Search for the cell housing the specified text and yield its [x, y] center coordinate. 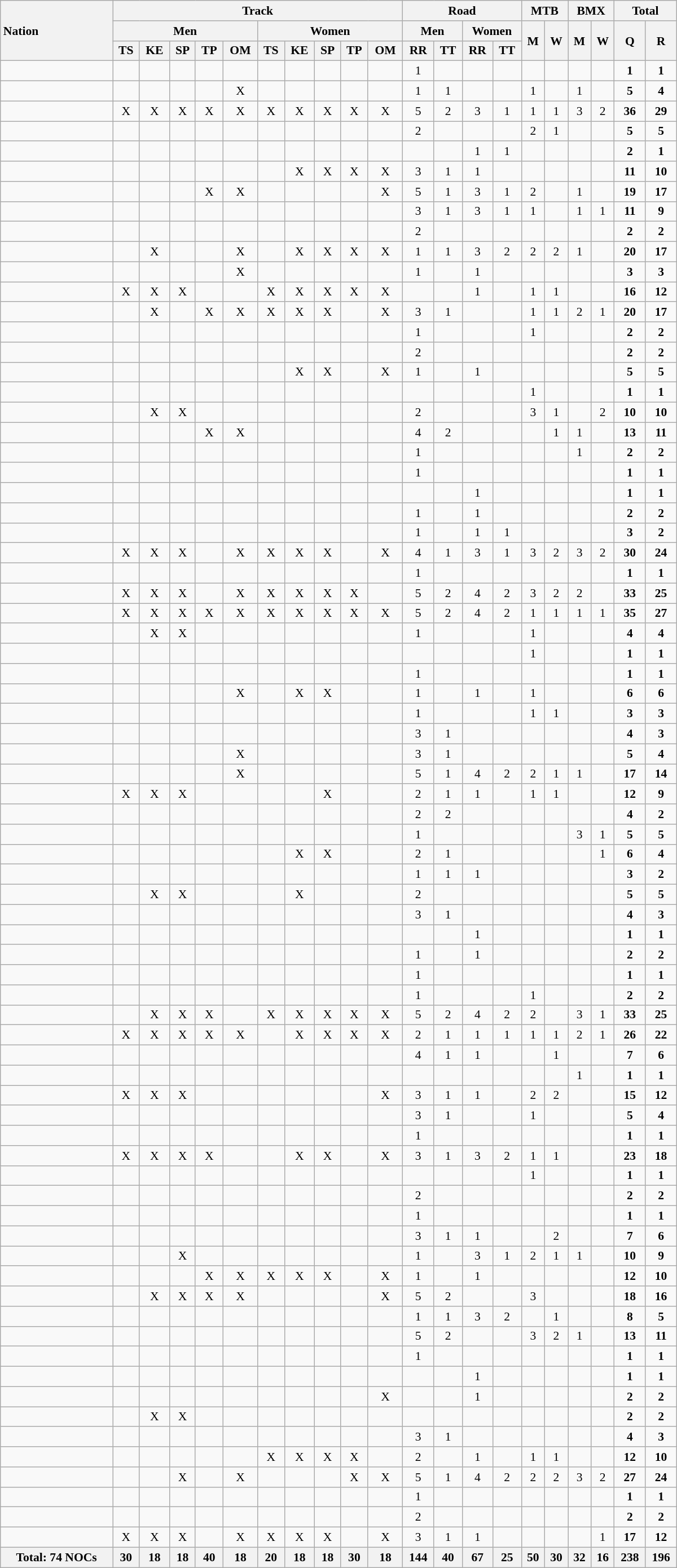
Road [463, 11]
32 [579, 1557]
50 [533, 1557]
Track [258, 11]
23 [630, 1156]
196 [661, 1557]
22 [661, 1035]
Total: 74 NOCs [56, 1557]
Q [630, 41]
MTB [544, 11]
15 [630, 1096]
144 [419, 1557]
R [661, 41]
238 [630, 1557]
Nation [56, 30]
Total [645, 11]
19 [630, 192]
29 [661, 111]
26 [630, 1035]
67 [477, 1557]
8 [630, 1317]
BMX [591, 11]
35 [630, 613]
36 [630, 111]
14 [661, 774]
